Provide the [X, Y] coordinate of the cell's center where the given text is located.  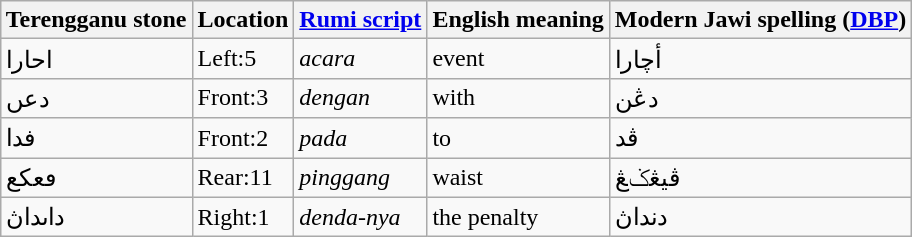
Rear:11 [243, 178]
Modern Jawi spelling (DBP) [760, 20]
Front:3 [243, 98]
denda-nya [360, 217]
waist [518, 178]
Rumi script [360, 20]
the penalty [518, 217]
احارا [96, 59]
داىداڽ [96, 217]
event [518, 59]
Terengganu stone [96, 20]
dengan [360, 98]
ڤد [760, 138]
Right:1 [243, 217]
دعں [96, 98]
دڠن [760, 98]
دنداڽ [760, 217]
to [518, 138]
pada [360, 138]
فدا [96, 138]
with [518, 98]
Front:2 [243, 138]
ڤيڠݢڠ [760, 178]
pinggang [360, 178]
ڡعكع [96, 178]
أچارا [760, 59]
Location [243, 20]
English meaning [518, 20]
acara [360, 59]
Left:5 [243, 59]
